Pinpoint the cell where the given text exists, returning its (x, y) midpoint coordinate. 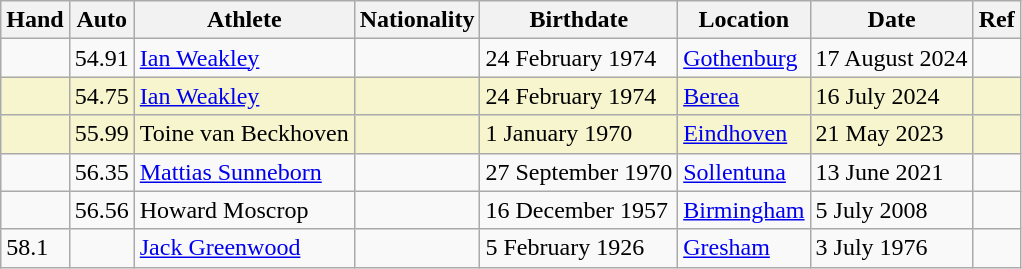
Gothenburg (744, 58)
Berea (744, 96)
Location (744, 20)
Eindhoven (744, 134)
58.1 (35, 248)
Nationality (417, 20)
54.91 (102, 58)
Ref (996, 20)
Hand (35, 20)
16 July 2024 (892, 96)
5 February 1926 (579, 248)
56.56 (102, 210)
56.35 (102, 172)
17 August 2024 (892, 58)
21 May 2023 (892, 134)
Howard Moscrop (244, 210)
Jack Greenwood (244, 248)
55.99 (102, 134)
3 July 1976 (892, 248)
5 July 2008 (892, 210)
1 January 1970 (579, 134)
Birthdate (579, 20)
Birmingham (744, 210)
Mattias Sunneborn (244, 172)
Sollentuna (744, 172)
54.75 (102, 96)
Date (892, 20)
Athlete (244, 20)
27 September 1970 (579, 172)
16 December 1957 (579, 210)
Toine van Beckhoven (244, 134)
13 June 2021 (892, 172)
Gresham (744, 248)
Auto (102, 20)
